Provide the (X, Y) coordinate of the cell's center where the given text is located.  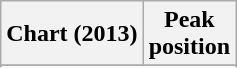
Peakposition (189, 34)
Chart (2013) (72, 34)
